Search for the cell housing the specified text and yield its [x, y] center coordinate. 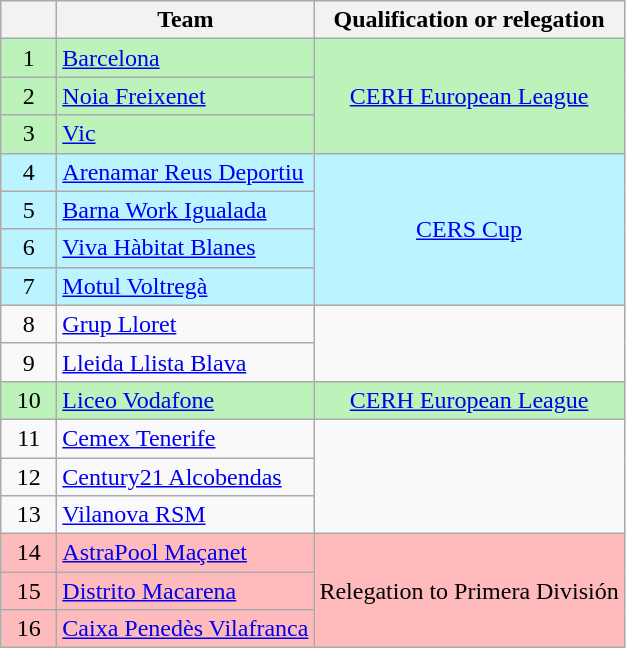
4 [29, 172]
14 [29, 553]
5 [29, 210]
Century21 Alcobendas [186, 477]
Arenamar Reus Deportiu [186, 172]
Noia Freixenet [186, 96]
AstraPool Maçanet [186, 553]
12 [29, 477]
8 [29, 324]
10 [29, 400]
3 [29, 134]
Vic [186, 134]
Cemex Tenerife [186, 438]
15 [29, 591]
Caixa Penedès Vilafranca [186, 629]
11 [29, 438]
Barna Work Igualada [186, 210]
Qualification or relegation [469, 20]
CERS Cup [469, 229]
Vilanova RSM [186, 515]
6 [29, 248]
Viva Hàbitat Blanes [186, 248]
Motul Voltregà [186, 286]
Grup Lloret [186, 324]
1 [29, 58]
Liceo Vodafone [186, 400]
16 [29, 629]
Barcelona [186, 58]
Distrito Macarena [186, 591]
7 [29, 286]
Lleida Llista Blava [186, 362]
2 [29, 96]
13 [29, 515]
9 [29, 362]
Team [186, 20]
Relegation to Primera División [469, 591]
